Pinpoint the cell where the given text exists, returning its [X, Y] midpoint coordinate. 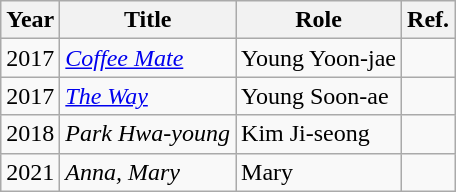
The Way [148, 96]
Kim Ji-seong [319, 134]
Park Hwa-young [148, 134]
Coffee Mate [148, 58]
Year [30, 20]
2018 [30, 134]
Young Soon-ae [319, 96]
2021 [30, 172]
Young Yoon-jae [319, 58]
Role [319, 20]
Title [148, 20]
Ref. [428, 20]
Mary [319, 172]
Anna, Mary [148, 172]
